Capture the cell that displays the provided text and extract its [X, Y] central coordinate. 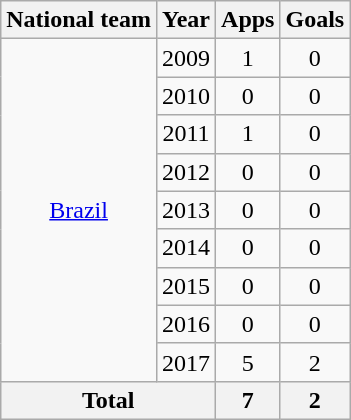
Apps [248, 20]
5 [248, 362]
2017 [186, 362]
2009 [186, 58]
2016 [186, 324]
Total [108, 400]
2014 [186, 248]
2015 [186, 286]
2010 [186, 96]
2013 [186, 210]
7 [248, 400]
2012 [186, 172]
Year [186, 20]
Brazil [79, 210]
2011 [186, 134]
National team [79, 20]
Goals [315, 20]
